Scan for the cell matching the given text and deliver its [X, Y] coordinate at center. 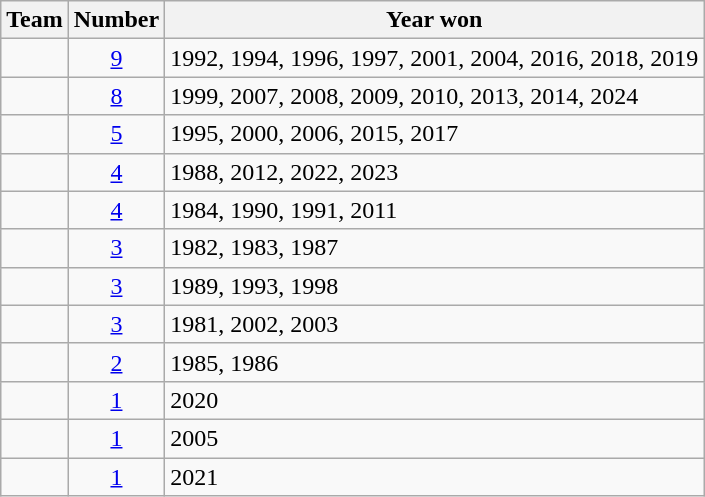
1982, 1983, 1987 [434, 248]
Number [116, 20]
2 [116, 362]
9 [116, 58]
2021 [434, 477]
1992, 1994, 1996, 1997, 2001, 2004, 2016, 2018, 2019 [434, 58]
2005 [434, 438]
5 [116, 134]
1989, 1993, 1998 [434, 286]
1988, 2012, 2022, 2023 [434, 172]
1995, 2000, 2006, 2015, 2017 [434, 134]
1999, 2007, 2008, 2009, 2010, 2013, 2014, 2024 [434, 96]
1981, 2002, 2003 [434, 324]
8 [116, 96]
Year won [434, 20]
1984, 1990, 1991, 2011 [434, 210]
1985, 1986 [434, 362]
Team [35, 20]
2020 [434, 400]
